Identify which cell holds the provided text, then report its (x, y) central coordinate. 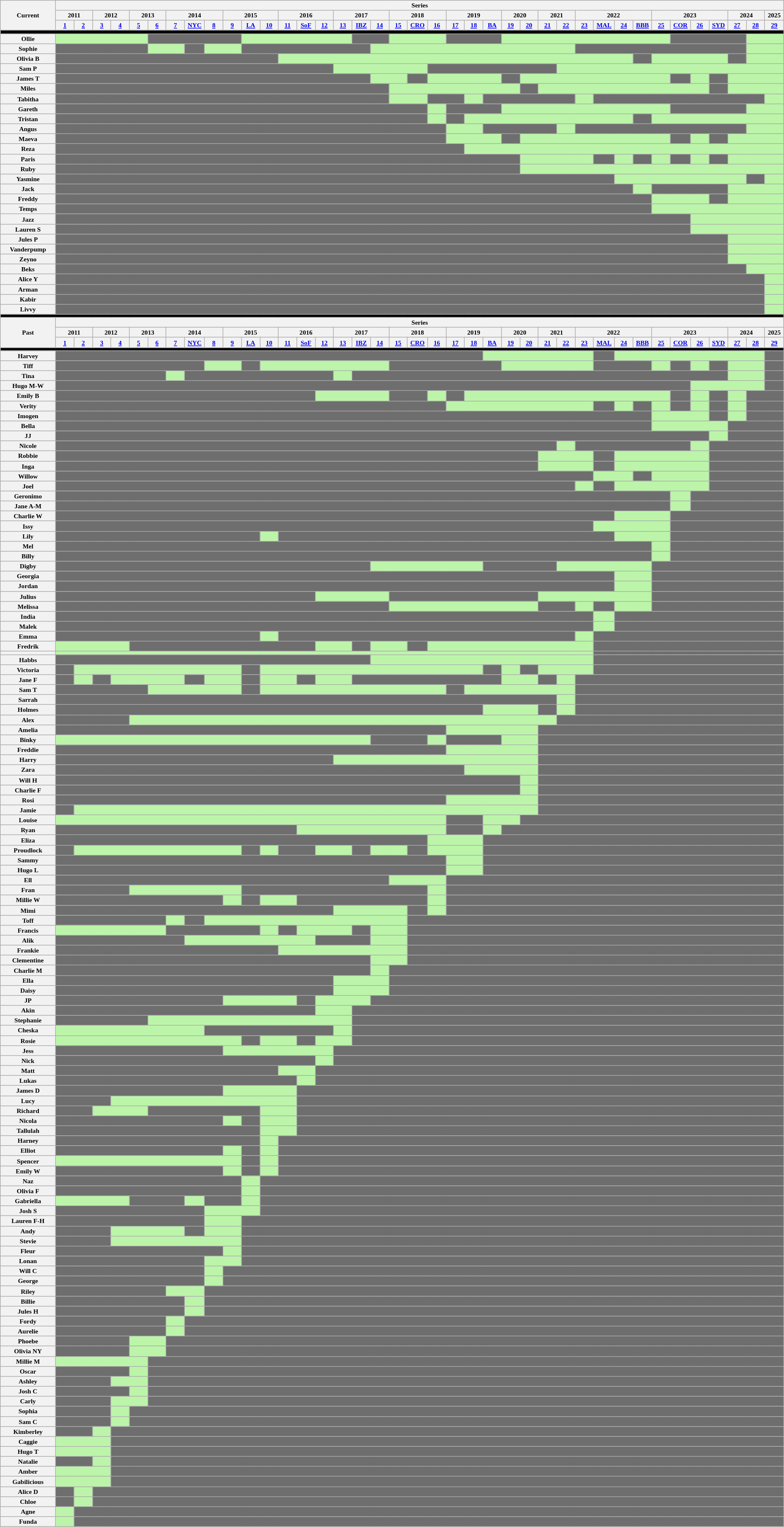
Vanderpump (28, 249)
Jamie (28, 810)
Funda (28, 1522)
Caggie (28, 1441)
Emma (28, 637)
Zeyno (28, 259)
Binky (28, 740)
Tiff (28, 366)
Harvey (28, 356)
Frankie (28, 950)
Agne (28, 1512)
Alex (28, 720)
Tina (28, 376)
Richard (28, 1111)
Victoria (28, 670)
Nicole (28, 446)
Rosi (28, 800)
Alice D (28, 1492)
Arman (28, 289)
Willow (28, 476)
Josh C (28, 1391)
Jess (28, 1051)
Alik (28, 941)
Phoebe (28, 1341)
Daisy (28, 991)
Millie M (28, 1361)
Olivia F (28, 1191)
Oscar (28, 1371)
Sophie (28, 49)
Paris (28, 159)
Tallulah (28, 1131)
Amelia (28, 730)
Issy (28, 526)
Sam C (28, 1422)
Olivia NY (28, 1351)
JJ (28, 436)
Maeva (28, 139)
Tabitha (28, 99)
Gareth (28, 109)
Ollie (28, 39)
Harney (28, 1141)
Sammy (28, 860)
Jazz (28, 219)
Geronimo (28, 496)
Aurelie (28, 1331)
Jules H (28, 1311)
James T (28, 79)
Kimberley (28, 1431)
Ashley (28, 1381)
Beks (28, 269)
Joel (28, 486)
Fredrik (28, 646)
Alice Y (28, 279)
Fleur (28, 1251)
Natalie (28, 1462)
Mimi (28, 910)
Lonan (28, 1261)
Gabriella (28, 1201)
Yasmine (28, 179)
Lauren F-H (28, 1221)
Temps (28, 209)
Millie W (28, 900)
Louise (28, 820)
Ryan (28, 830)
Charlie F (28, 790)
Emily W (28, 1171)
Proudlock (28, 850)
Cheska (28, 1031)
Current (28, 16)
Olivia B (28, 59)
Amber (28, 1472)
Inga (28, 466)
Digby (28, 566)
Gabilicious (28, 1482)
Francis (28, 930)
Charlie M (28, 970)
Freddie (28, 750)
James D (28, 1091)
Lauren S (28, 229)
Robbie (28, 456)
Zara (28, 770)
Miles (28, 89)
Stephanie (28, 1021)
Eliza (28, 840)
Georgia (28, 576)
Spencer (28, 1161)
Josh S (28, 1211)
Jane A-M (28, 506)
Verity (28, 406)
Hugo L (28, 870)
Jordan (28, 586)
Sarrah (28, 700)
Rosie (28, 1041)
Livvy (28, 309)
Malek (28, 627)
George (28, 1281)
Billy (28, 556)
Nicola (28, 1121)
Kabir (28, 299)
Fran (28, 890)
Freddy (28, 199)
Carly (28, 1401)
Tristan (28, 119)
Lily (28, 536)
Will C (28, 1271)
Andy (28, 1231)
Imogen (28, 416)
Elliot (28, 1151)
Julius (28, 596)
Clementine (28, 960)
Jules P (28, 239)
Billie (28, 1301)
Sam P (28, 69)
Will H (28, 780)
Past (28, 333)
Holmes (28, 710)
Lukas (28, 1081)
Akin (28, 1010)
Angus (28, 129)
Sophia (28, 1412)
Toff (28, 920)
Stevie (28, 1241)
Hugo M-W (28, 386)
Melissa (28, 606)
Emily B (28, 396)
Ell (28, 880)
Nick (28, 1060)
Habbs (28, 660)
Chloe (28, 1502)
Matt (28, 1071)
Lucy (28, 1101)
JP (28, 1000)
Jane F (28, 680)
Harry (28, 760)
Charlie W (28, 516)
Bella (28, 426)
Jack (28, 189)
Ella (28, 981)
Mel (28, 546)
Fordy (28, 1321)
Hugo T (28, 1452)
Naz (28, 1181)
India (28, 616)
Ruby (28, 169)
Riley (28, 1291)
Reza (28, 149)
Sam T (28, 690)
